Pinpoint the cell where the given text exists, returning its [x, y] midpoint coordinate. 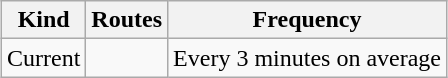
Routes [127, 20]
Current [43, 58]
Kind [43, 20]
Every 3 minutes on average [308, 58]
Frequency [308, 20]
